Identify which cell holds the provided text, then report its [X, Y] central coordinate. 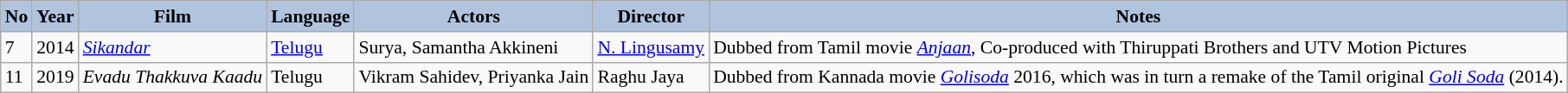
7 [17, 47]
Raghu Jaya [651, 77]
Surya, Samantha Akkineni [473, 47]
Film [173, 16]
No [17, 16]
Evadu Thakkuva Kaadu [173, 77]
Dubbed from Tamil movie Anjaan, Co-produced with Thiruppati Brothers and UTV Motion Pictures [1139, 47]
Language [310, 16]
2014 [55, 47]
Vikram Sahidev, Priyanka Jain [473, 77]
Year [55, 16]
Actors [473, 16]
Notes [1139, 16]
2019 [55, 77]
Dubbed from Kannada movie Golisoda 2016, which was in turn a remake of the Tamil original Goli Soda (2014). [1139, 77]
Director [651, 16]
N. Lingusamy [651, 47]
11 [17, 77]
Sikandar [173, 47]
